Identify which cell holds the provided text, then report its (x, y) central coordinate. 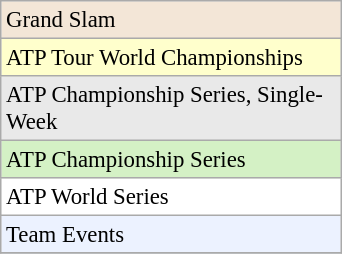
ATP Championship Series (171, 160)
ATP Tour World Championships (171, 58)
Grand Slam (171, 20)
Team Events (171, 235)
ATP World Series (171, 197)
ATP Championship Series, Single-Week (171, 108)
